Provide the (X, Y) coordinate of the cell's center where the given text is located.  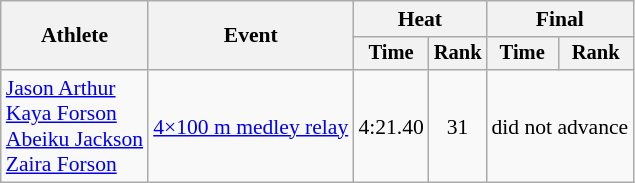
Heat (420, 19)
31 (458, 126)
4×100 m medley relay (250, 126)
Athlete (74, 36)
Jason ArthurKaya ForsonAbeiku JacksonZaira Forson (74, 126)
did not advance (560, 126)
Final (560, 19)
4:21.40 (390, 126)
Event (250, 36)
